Output the [x, y] coordinate of the center of the cell containing the given text.  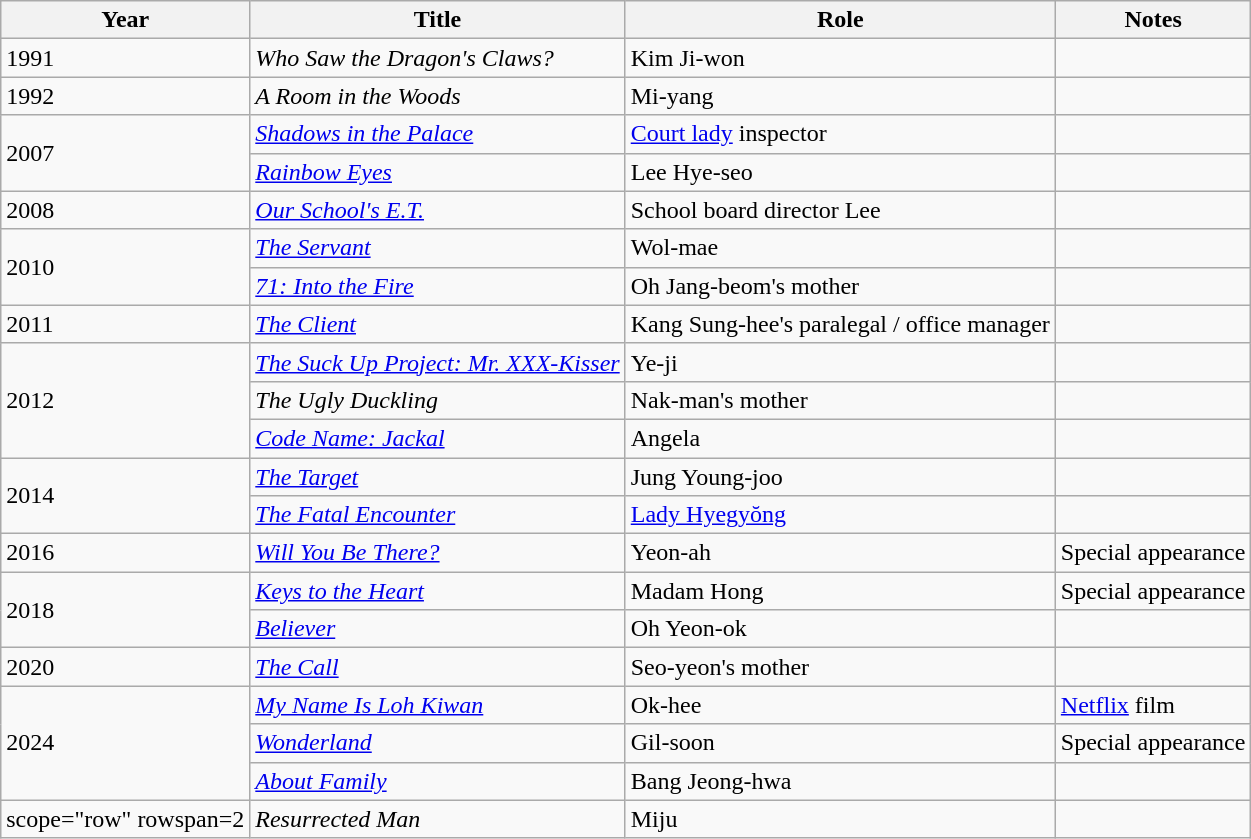
2020 [126, 667]
Yeon-ah [840, 553]
The Call [438, 667]
Believer [438, 629]
Rainbow Eyes [438, 172]
Kang Sung-hee's paralegal / office manager [840, 324]
Miju [840, 819]
2024 [126, 743]
Netflix film [1153, 705]
Our School's E.T. [438, 210]
School board director Lee [840, 210]
2008 [126, 210]
Ok-hee [840, 705]
Keys to the Heart [438, 591]
Mi-yang [840, 96]
71: Into the Fire [438, 286]
Kim Ji-won [840, 58]
The Suck Up Project: Mr. XXX-Kisser [438, 362]
Oh Yeon-ok [840, 629]
Lady Hyegyŏng [840, 515]
Role [840, 20]
Who Saw the Dragon's Claws? [438, 58]
Madam Hong [840, 591]
Year [126, 20]
Will You Be There? [438, 553]
1991 [126, 58]
Resurrected Man [438, 819]
The Ugly Duckling [438, 400]
The Client [438, 324]
A Room in the Woods [438, 96]
Notes [1153, 20]
Wonderland [438, 743]
Code Name: Jackal [438, 438]
Ye-ji [840, 362]
The Target [438, 477]
2010 [126, 267]
Court lady inspector [840, 134]
Angela [840, 438]
Gil-soon [840, 743]
2014 [126, 496]
Shadows in the Palace [438, 134]
Title [438, 20]
Wol-mae [840, 248]
Jung Young-joo [840, 477]
My Name Is Loh Kiwan [438, 705]
The Servant [438, 248]
Seo-yeon's mother [840, 667]
2011 [126, 324]
1992 [126, 96]
2018 [126, 610]
2012 [126, 400]
scope="row" rowspan=2 [126, 819]
Bang Jeong-hwa [840, 781]
Nak-man's mother [840, 400]
2016 [126, 553]
2007 [126, 153]
Lee Hye-seo [840, 172]
The Fatal Encounter [438, 515]
About Family [438, 781]
Oh Jang-beom's mother [840, 286]
